Detect which cell encompasses the target text, then output its [x, y] center coordinate. 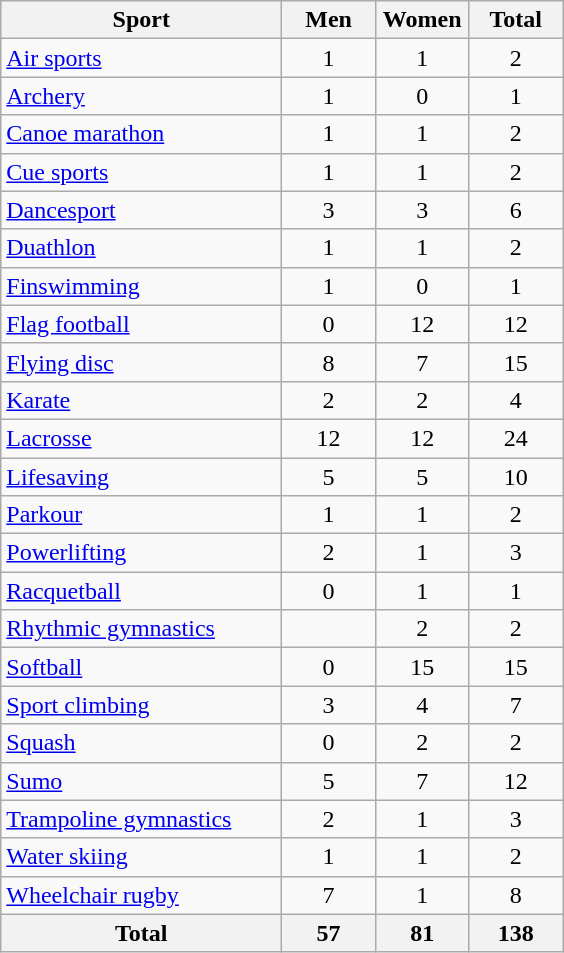
Racquetball [142, 591]
Powerlifting [142, 553]
Lacrosse [142, 438]
6 [516, 210]
Dancesport [142, 210]
Parkour [142, 515]
Flag football [142, 324]
Softball [142, 667]
81 [422, 933]
Flying disc [142, 362]
24 [516, 438]
Lifesaving [142, 477]
Water skiing [142, 857]
Archery [142, 96]
Canoe marathon [142, 134]
10 [516, 477]
57 [329, 933]
Cue sports [142, 172]
Sport [142, 20]
Sumo [142, 781]
Duathlon [142, 248]
Sport climbing [142, 705]
Finswimming [142, 286]
Squash [142, 743]
Trampoline gymnastics [142, 819]
Air sports [142, 58]
Rhythmic gymnastics [142, 629]
Karate [142, 400]
Women [422, 20]
138 [516, 933]
Wheelchair rugby [142, 895]
Men [329, 20]
